Identify which cell holds the provided text, then report its [X, Y] central coordinate. 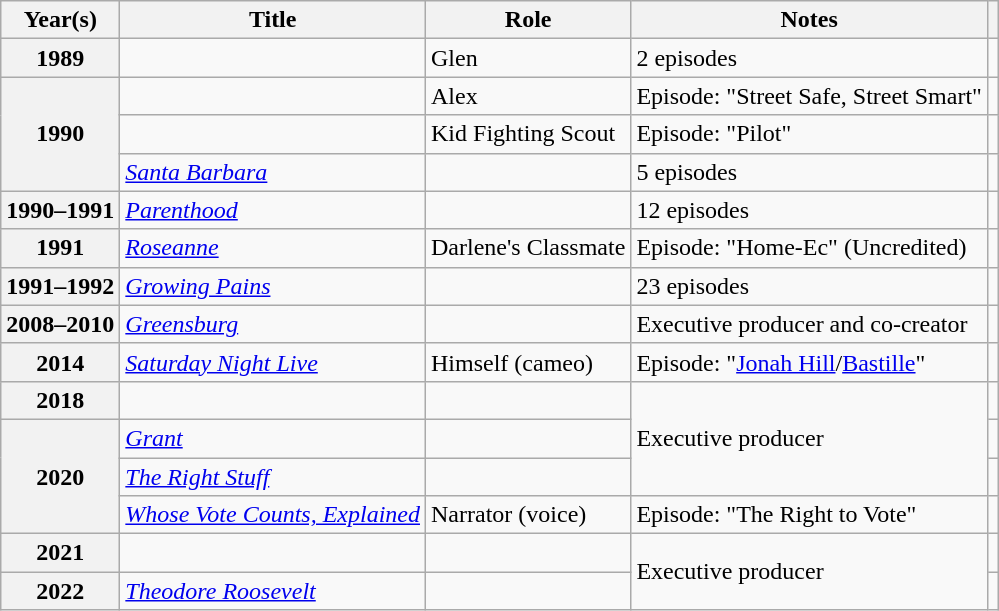
Episode: "Home-Ec" (Uncredited) [810, 248]
1991–1992 [60, 286]
Kid Fighting Scout [528, 134]
1991 [60, 248]
Episode: "Pilot" [810, 134]
Greensburg [273, 324]
12 episodes [810, 210]
2021 [60, 553]
The Right Stuff [273, 477]
Grant [273, 438]
1989 [60, 58]
Saturday Night Live [273, 362]
1990 [60, 134]
Santa Barbara [273, 172]
Role [528, 20]
Darlene's Classmate [528, 248]
Title [273, 20]
Whose Vote Counts, Explained [273, 515]
Year(s) [60, 20]
Executive producer and co-creator [810, 324]
Himself (cameo) [528, 362]
Glen [528, 58]
2008–2010 [60, 324]
Episode: "The Right to Vote" [810, 515]
2020 [60, 476]
2018 [60, 400]
2014 [60, 362]
1990–1991 [60, 210]
Alex [528, 96]
Notes [810, 20]
Episode: "Street Safe, Street Smart" [810, 96]
Episode: "Jonah Hill/Bastille" [810, 362]
2 episodes [810, 58]
2022 [60, 591]
Parenthood [273, 210]
Theodore Roosevelt [273, 591]
Growing Pains [273, 286]
Roseanne [273, 248]
5 episodes [810, 172]
23 episodes [810, 286]
Narrator (voice) [528, 515]
